Capture the cell that displays the provided text and extract its (X, Y) central coordinate. 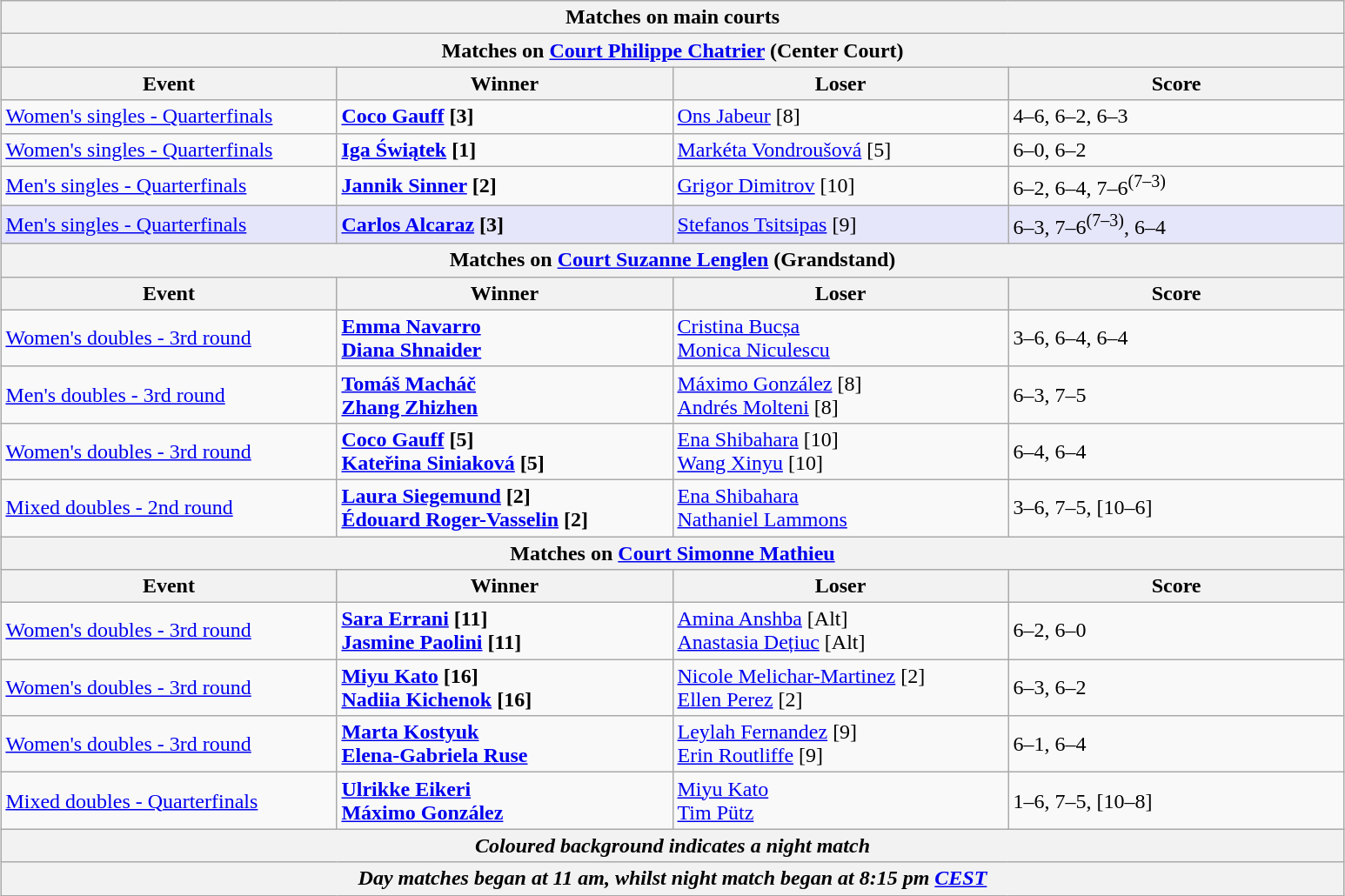
6–2, 6–0 (1176, 632)
Marta Kostyuk Elena-Gabriela Ruse (505, 745)
Miyu Kato Tim Pütz (840, 800)
Mixed doubles - Quarterfinals (169, 800)
Leylah Fernandez [9] Erin Routliffe [9] (840, 745)
Ulrikke Eikeri Máximo González (505, 800)
Day matches began at 11 am, whilst night match began at 8:15 pm CEST (672, 879)
Cristina Bucșa Monica Niculescu (840, 338)
Coco Gauff [3] (505, 117)
Máximo González [8] Andrés Molteni [8] (840, 395)
6–0, 6–2 (1176, 150)
Matches on Court Simonne Mathieu (672, 553)
1–6, 7–5, [10–8] (1176, 800)
Coloured background indicates a night match (672, 846)
Stefanos Tsitsipas [9] (840, 224)
Sara Errani [11] Jasmine Paolini [11] (505, 632)
Men's doubles - 3rd round (169, 395)
Laura Siegemund [2] Édouard Roger-Vasselin [2] (505, 508)
Ena Shibahara [10] Wang Xinyu [10] (840, 451)
Coco Gauff [5] Kateřina Siniaková [5] (505, 451)
Emma Navarro Diana Shnaider (505, 338)
Matches on main courts (672, 17)
6–3, 7–6(7–3), 6–4 (1176, 224)
6–3, 7–5 (1176, 395)
3–6, 7–5, [10–6] (1176, 508)
6–3, 6–2 (1176, 687)
Ena Shibahara Nathaniel Lammons (840, 508)
Markéta Vondroušová [5] (840, 150)
Mixed doubles - 2nd round (169, 508)
4–6, 6–2, 6–3 (1176, 117)
Miyu Kato [16] Nadiia Kichenok [16] (505, 687)
Amina Anshba [Alt] Anastasia Dețiuc [Alt] (840, 632)
Carlos Alcaraz [3] (505, 224)
Ons Jabeur [8] (840, 117)
Tomáš Macháč Zhang Zhizhen (505, 395)
Matches on Court Philippe Chatrier (Center Court) (672, 50)
6–4, 6–4 (1176, 451)
6–1, 6–4 (1176, 745)
Nicole Melichar-Martinez [2] Ellen Perez [2] (840, 687)
3–6, 6–4, 6–4 (1176, 338)
6–2, 6–4, 7–6(7–3) (1176, 186)
Grigor Dimitrov [10] (840, 186)
Iga Świątek [1] (505, 150)
Jannik Sinner [2] (505, 186)
Matches on Court Suzanne Lenglen (Grandstand) (672, 260)
